Search for the cell housing the specified text and yield its (x, y) center coordinate. 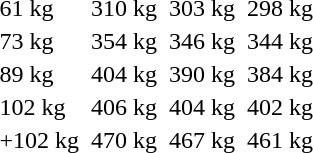
406 kg (124, 107)
346 kg (202, 41)
390 kg (202, 74)
354 kg (124, 41)
